Identify which cell holds the provided text, then report its (x, y) central coordinate. 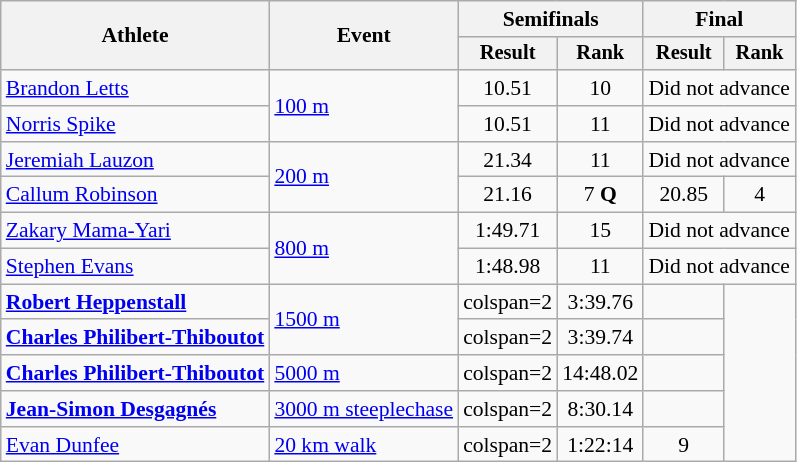
3000 m steeplechase (364, 409)
Zakary Mama-Yari (136, 231)
Stephen Evans (136, 267)
1500 m (364, 320)
Semifinals (550, 19)
Event (364, 36)
21.34 (508, 160)
10 (600, 88)
200 m (364, 178)
7 Q (600, 195)
Athlete (136, 36)
Robert Heppenstall (136, 302)
Norris Spike (136, 124)
20.85 (684, 195)
1:49.71 (508, 231)
Jeremiah Lauzon (136, 160)
800 m (364, 248)
3:39.74 (600, 338)
8:30.14 (600, 409)
Jean-Simon Desgagnés (136, 409)
5000 m (364, 373)
14:48.02 (600, 373)
15 (600, 231)
1:48.98 (508, 267)
3:39.76 (600, 302)
4 (760, 195)
Brandon Letts (136, 88)
100 m (364, 106)
Callum Robinson (136, 195)
21.16 (508, 195)
Final (719, 19)
